From the cell containing the given text, extract its center point as [x, y] coordinate. 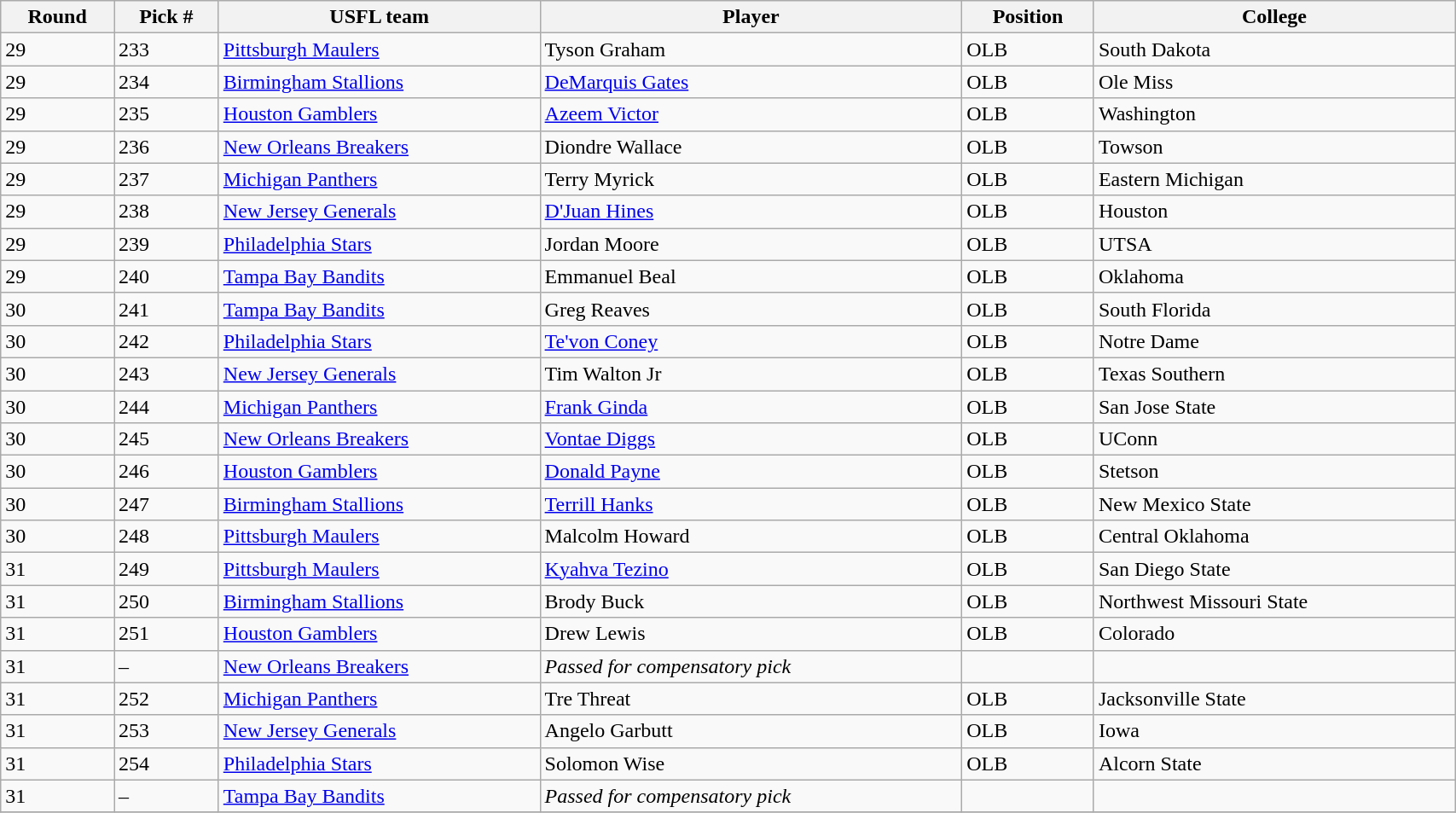
Donald Payne [751, 472]
242 [167, 341]
249 [167, 569]
Houston [1274, 212]
Solomon Wise [751, 764]
Vontae Diggs [751, 439]
237 [167, 179]
Malcolm Howard [751, 537]
South Dakota [1274, 49]
USFL team [379, 17]
Angelo Garbutt [751, 731]
DeMarquis Gates [751, 82]
245 [167, 439]
Jordan Moore [751, 244]
Tre Threat [751, 699]
243 [167, 374]
Player [751, 17]
Texas Southern [1274, 374]
Kyahva Tezino [751, 569]
233 [167, 49]
Position [1029, 17]
Towson [1274, 147]
Greg Reaves [751, 309]
Notre Dame [1274, 341]
Ole Miss [1274, 82]
250 [167, 601]
South Florida [1274, 309]
Tyson Graham [751, 49]
234 [167, 82]
254 [167, 764]
Tim Walton Jr [751, 374]
Diondre Wallace [751, 147]
238 [167, 212]
Central Oklahoma [1274, 537]
244 [167, 407]
Te'von Coney [751, 341]
Oklahoma [1274, 276]
College [1274, 17]
Alcorn State [1274, 764]
240 [167, 276]
Eastern Michigan [1274, 179]
UTSA [1274, 244]
Drew Lewis [751, 634]
UConn [1274, 439]
236 [167, 147]
Frank Ginda [751, 407]
253 [167, 731]
Round [58, 17]
235 [167, 114]
Emmanuel Beal [751, 276]
San Jose State [1274, 407]
San Diego State [1274, 569]
Terrill Hanks [751, 504]
246 [167, 472]
Stetson [1274, 472]
Iowa [1274, 731]
247 [167, 504]
239 [167, 244]
New Mexico State [1274, 504]
Brody Buck [751, 601]
D'Juan Hines [751, 212]
Northwest Missouri State [1274, 601]
241 [167, 309]
Washington [1274, 114]
Colorado [1274, 634]
252 [167, 699]
251 [167, 634]
Azeem Victor [751, 114]
Terry Myrick [751, 179]
Pick # [167, 17]
248 [167, 537]
Jacksonville State [1274, 699]
